For the text-containing cell, return its midpoint in (X, Y) coordinate format. 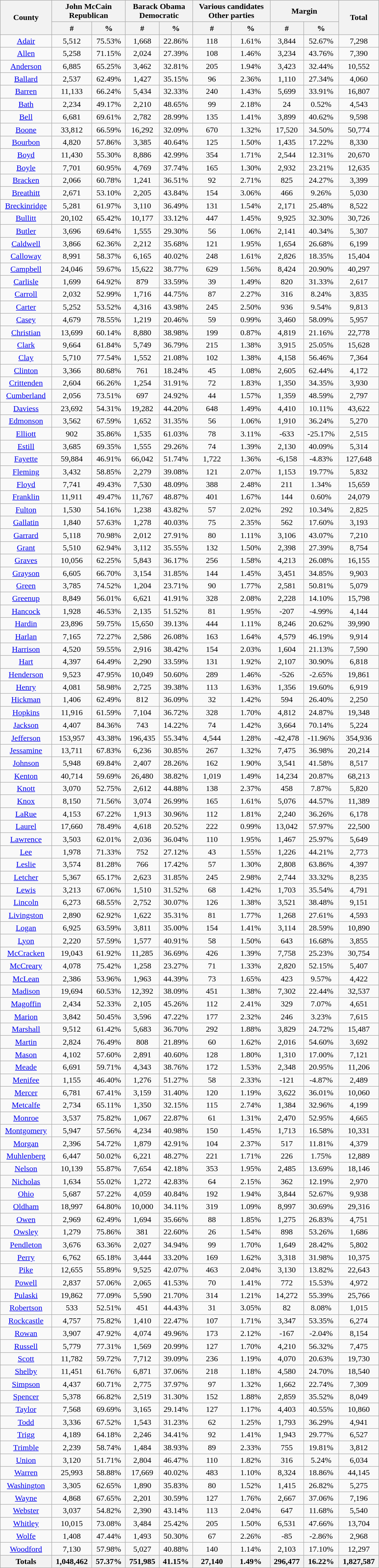
1,654 (287, 244)
Powell (26, 1283)
820 (287, 282)
57.59% (109, 940)
5,948 (72, 763)
2.18% (251, 104)
Garrard (26, 535)
Washington (26, 1485)
Lewis (26, 890)
64.49% (109, 662)
1,408 (72, 1536)
5,820 (359, 789)
1.43% (251, 92)
2,773 (359, 852)
25,766 (359, 1295)
31.23% (176, 1422)
18.86% (321, 1473)
2,671 (72, 193)
2,212 (142, 244)
2,752 (142, 903)
1,827,587 (359, 1561)
47.22% (176, 1017)
43.38% (109, 738)
12.19% (321, 1181)
Simpson (26, 1384)
Knott (26, 789)
8,991 (72, 256)
1.31% (251, 1118)
87 (212, 294)
3,696 (72, 231)
4,679 (72, 320)
1,978 (72, 852)
-526 (287, 674)
25,993 (72, 1473)
4,144 (359, 611)
6,531 (287, 1523)
2,107 (287, 662)
1,552 (142, 358)
30.07% (176, 903)
2,825 (359, 510)
Caldwell (26, 244)
812 (142, 700)
58.74% (109, 1447)
14.22% (176, 725)
7,530 (142, 484)
48.87% (176, 497)
648 (212, 408)
2.15% (251, 1181)
77.31% (109, 1346)
4,172 (359, 371)
76.49% (109, 1042)
32.09% (176, 130)
67 (212, 1536)
5,118 (72, 535)
Rockcastle (26, 1321)
Woodford (26, 1549)
120 (212, 1093)
-2.04% (321, 1333)
1,272 (142, 1181)
2,396 (72, 1143)
Bourbon (26, 142)
4,941 (359, 1422)
35.15% (176, 79)
41.15% (176, 1561)
Totals (26, 1561)
Hickman (26, 700)
53.52% (109, 307)
226 (287, 1156)
13,042 (287, 827)
7,568 (72, 1410)
192 (212, 1194)
2,130 (287, 446)
54.16% (109, 510)
58.85% (109, 472)
39.09% (176, 1359)
16,807 (359, 92)
6,762 (72, 1257)
41.58% (321, 763)
24.92% (176, 396)
-4.83% (321, 459)
Bath (26, 104)
62.25% (109, 560)
36.72% (176, 712)
3,154 (142, 573)
11,133 (72, 92)
7.07% (321, 1004)
5,407 (359, 966)
-633 (287, 434)
31.98% (321, 1257)
Grayson (26, 573)
2,605 (287, 371)
35.52% (321, 1397)
1,686 (359, 1232)
1,435 (287, 142)
3,915 (287, 345)
3,503 (72, 839)
66,042 (142, 459)
17.42% (176, 865)
743 (142, 725)
314 (212, 1295)
22.47% (176, 1321)
25.23% (321, 953)
1.83% (251, 383)
59.72% (109, 1359)
12,635 (359, 167)
11,206 (359, 1067)
426 (212, 953)
3,811 (142, 928)
1,910 (287, 421)
20,102 (72, 218)
7,104 (142, 712)
7,390 (359, 54)
61.92% (109, 953)
1,067 (142, 1118)
9.26% (321, 193)
256 (212, 560)
75.42% (109, 966)
3,685 (72, 446)
32.15% (176, 1105)
9,664 (72, 345)
2.32% (251, 1017)
7,121 (359, 1055)
57.56% (109, 1131)
2,239 (72, 1447)
594 (287, 700)
107 (212, 1321)
Madison (26, 991)
32.33% (176, 92)
2,234 (72, 104)
20.46% (176, 320)
11,911 (72, 497)
48.59% (321, 396)
10,049 (142, 674)
4,410 (287, 408)
66.70% (109, 573)
2,470 (287, 1118)
15.53% (321, 1283)
58.37% (109, 256)
7,309 (359, 1384)
772 (287, 1283)
67.83% (109, 750)
24,079 (359, 497)
96 (212, 79)
Clay (26, 358)
423 (287, 978)
Mercer (26, 1093)
162 (212, 763)
1,258 (142, 966)
Adair (26, 41)
Marion (26, 1017)
Butler (26, 231)
32.81% (176, 66)
61.76% (109, 1371)
2,407 (142, 763)
8,150 (72, 801)
1,279 (72, 1232)
22,643 (359, 1270)
16.58% (321, 1131)
2,024 (142, 54)
55.34% (176, 738)
125 (212, 142)
Ballard (26, 79)
16,155 (359, 560)
-167 (287, 1333)
Letcher (26, 877)
Taylor (26, 1410)
12,392 (142, 991)
5,510 (72, 548)
5,540 (359, 1511)
51.74% (176, 459)
62.92% (109, 915)
5,307 (359, 231)
Boyle (26, 167)
38.09% (176, 991)
49.47% (109, 497)
31.30% (176, 1397)
3,812 (359, 1447)
17.22% (321, 142)
2,201 (142, 1498)
21.16% (321, 332)
12.31% (321, 155)
1.10% (251, 1473)
1,928 (72, 611)
2.35% (251, 522)
20,670 (359, 155)
15,650 (142, 624)
4,868 (72, 1498)
2,612 (142, 789)
48.09% (176, 484)
9,525 (142, 1270)
1,543 (142, 1422)
17,660 (72, 827)
8,235 (359, 877)
11.68% (321, 1511)
1.18% (251, 1371)
3,074 (142, 801)
56.46% (321, 358)
-11.96% (321, 738)
362 (287, 1181)
5,710 (72, 358)
1.80% (251, 1055)
29.77% (321, 1435)
15,798 (359, 599)
172 (212, 1067)
4,812 (287, 712)
28.99% (176, 117)
8,324 (287, 1473)
447 (212, 218)
-85 (287, 1536)
3,692 (359, 1042)
2,065 (142, 1283)
517 (287, 1143)
1,415 (287, 1485)
6,691 (72, 1067)
1,219 (142, 320)
353 (212, 1169)
670 (212, 130)
5,030 (359, 193)
48.27% (176, 1156)
2.41% (251, 1004)
3,541 (287, 763)
3,829 (287, 1029)
Breathitt (26, 193)
Lincoln (26, 903)
2,970 (359, 1181)
23.27% (176, 966)
26.99% (176, 801)
5,434 (142, 92)
57.98% (109, 1549)
246 (287, 1017)
Owen (26, 1219)
59 (212, 320)
240 (212, 92)
1.33% (251, 966)
4,403 (287, 1410)
2,519 (142, 1397)
Hart (26, 662)
1,467 (287, 839)
30.69% (321, 1207)
13,704 (359, 1523)
3,165 (142, 1410)
26.68% (321, 244)
11.81% (321, 1143)
Harlan (26, 637)
50.81% (321, 586)
56.01% (109, 599)
9,512 (72, 1029)
5,749 (142, 345)
40.34% (321, 231)
9,914 (359, 637)
36.79% (176, 345)
Union (26, 1460)
2,485 (287, 1169)
Boyd (26, 155)
127,648 (359, 459)
9,938 (359, 1194)
Jackson (26, 725)
10,860 (359, 1410)
61.59% (109, 712)
15,404 (359, 256)
10,375 (359, 1257)
21.13% (321, 649)
3,114 (287, 928)
1,713 (287, 1131)
36.70% (176, 1029)
58.88% (109, 1473)
6,919 (359, 687)
10,000 (142, 1207)
Wolfe (26, 1536)
2,105 (142, 1004)
59.55% (109, 649)
8.08% (321, 1308)
Henderson (26, 674)
2,290 (142, 662)
199 (212, 332)
Muhlenberg (26, 1156)
3,112 (142, 548)
62.36% (109, 244)
Barren (26, 92)
Floyd (26, 484)
11,767 (142, 497)
Casey (26, 320)
Daviess (26, 408)
4,751 (359, 1219)
11,916 (72, 712)
1,943 (287, 1435)
3,159 (142, 1093)
Jessamine (26, 750)
401 (212, 497)
57.37% (109, 1561)
458 (287, 789)
38.98% (176, 332)
57.86% (109, 142)
3,521 (287, 903)
33.32% (321, 877)
75 (212, 522)
4,618 (142, 827)
Campbell (26, 269)
3.11% (251, 434)
1.08% (251, 371)
1,622 (142, 915)
1,048,462 (72, 1561)
5,224 (359, 725)
88 (212, 1219)
16.68% (321, 940)
5,027 (142, 1549)
1,649 (287, 1245)
3,423 (287, 66)
35.54% (321, 890)
Marshall (26, 1029)
46.53% (109, 611)
Shelby (26, 1371)
5,947 (72, 1131)
1.92% (251, 662)
29.26% (176, 446)
153,957 (72, 738)
2,103 (287, 1549)
5,683 (142, 1029)
7,196 (359, 1498)
78.55% (109, 320)
Whitley (26, 1523)
19,861 (359, 674)
72 (212, 383)
Crittenden (26, 383)
33.91% (321, 92)
2,141 (287, 231)
5,843 (142, 560)
11,451 (72, 1371)
3,451 (287, 573)
1,604 (287, 649)
1,668 (142, 41)
1,913 (142, 814)
1.65% (251, 978)
2,782 (142, 117)
7,701 (72, 167)
Livingston (26, 915)
236 (212, 1359)
21.70% (176, 1295)
1,356 (287, 687)
761 (142, 371)
61.84% (109, 345)
36.98% (321, 750)
3,676 (72, 1245)
19,348 (359, 712)
Barack ObamaDemocratic (159, 11)
Pendleton (26, 1245)
2.74% (251, 1105)
2,220 (72, 940)
0.52% (321, 104)
27.34% (321, 79)
13.82% (321, 1270)
Bracken (26, 180)
8.24% (321, 294)
9,925 (287, 218)
24.70% (321, 1371)
57.97% (321, 827)
20.90% (321, 269)
1.09% (251, 1207)
8,424 (287, 269)
Boone (26, 130)
17.10% (321, 1549)
2,434 (72, 1004)
44.75% (176, 294)
329 (287, 1004)
1,310 (287, 1055)
31 (212, 1308)
Fayette (26, 459)
67.65% (109, 1498)
Harrison (26, 649)
13,699 (72, 332)
Rowan (26, 1333)
Hancock (26, 611)
15,487 (359, 1029)
20,214 (359, 750)
71 (212, 966)
Trimble (26, 1447)
3,930 (359, 383)
McLean (26, 978)
26,480 (142, 776)
55.30% (109, 155)
50.45% (109, 1017)
73.51% (109, 396)
319 (212, 1207)
17,669 (142, 1473)
69.64% (109, 231)
42.91% (176, 1143)
40.03% (176, 522)
2.98% (251, 877)
173 (212, 1333)
5,252 (72, 307)
1.63% (251, 687)
354,936 (359, 738)
1,241 (142, 180)
135 (212, 117)
21.89% (176, 1042)
Total (359, 17)
12,655 (72, 1270)
52.99% (109, 294)
Graves (26, 560)
9.57% (321, 978)
647 (287, 1511)
24,046 (72, 269)
22,500 (359, 827)
Grant (26, 548)
-4.99% (321, 611)
3.05% (251, 1308)
35.66% (176, 1219)
42.83% (176, 1181)
20.63% (321, 1359)
1.57% (251, 396)
1,662 (287, 1384)
29.14% (176, 1410)
1.56% (251, 269)
Clark (26, 345)
643 (287, 940)
John McCainRepublican (89, 11)
1,879 (142, 1143)
61.42% (109, 1029)
-42,478 (287, 738)
Jefferson (26, 738)
898 (287, 1232)
5,270 (359, 421)
126 (212, 903)
15,659 (359, 484)
3,907 (72, 1333)
20.87% (321, 776)
3,432 (72, 472)
2,544 (287, 155)
2.50% (251, 307)
936 (287, 307)
78 (212, 434)
2,390 (142, 1511)
23.71% (176, 586)
4,972 (359, 1283)
4,316 (142, 307)
2,623 (142, 877)
Warren (26, 1473)
32.96% (321, 1105)
6,527 (359, 1435)
Lee (26, 852)
1,410 (142, 1321)
3,037 (72, 1511)
218 (212, 1371)
66.26% (109, 383)
2,808 (287, 865)
6,199 (359, 244)
Logan (26, 928)
17.60% (321, 522)
Pulaski (26, 1295)
44,145 (359, 1473)
1,722 (212, 459)
9,813 (359, 307)
102 (212, 358)
36.09% (176, 700)
-2.86% (321, 1536)
52.15% (321, 966)
629 (212, 269)
444 (212, 624)
4,665 (359, 1118)
2,171 (287, 206)
81.28% (109, 865)
4,213 (287, 560)
1.28% (251, 738)
221 (212, 1156)
Carter (26, 307)
55.02% (109, 1181)
4,819 (287, 332)
46.19% (321, 637)
2,205 (142, 193)
163 (212, 637)
36.51% (176, 180)
879 (142, 282)
Oldham (26, 1207)
466 (287, 193)
18.24% (176, 371)
7,302 (287, 991)
1,793 (287, 1422)
3,462 (142, 66)
3,366 (72, 371)
Trigg (26, 1435)
27.61% (321, 915)
Leslie (26, 865)
5.24% (321, 1460)
115 (212, 1105)
40.64% (176, 142)
3,213 (72, 890)
64.80% (109, 1207)
4,437 (72, 1384)
35.83% (176, 1485)
30.96% (176, 814)
1,254 (142, 383)
6,273 (72, 903)
6,274 (359, 1321)
4,059 (142, 1194)
53.35% (321, 1321)
8,517 (359, 763)
Christian (26, 332)
483 (212, 1473)
2.36% (251, 79)
Estill (26, 446)
2,240 (287, 814)
60.78% (109, 180)
47.44% (109, 1536)
40.09% (321, 446)
4,078 (72, 966)
25.48% (321, 206)
1,268 (287, 915)
3,318 (287, 1257)
152 (212, 1397)
8,522 (359, 206)
36.01% (321, 1093)
26.82% (321, 1485)
35.86% (109, 434)
388 (212, 484)
49.96% (176, 1333)
3,835 (359, 294)
28.59% (321, 928)
463 (212, 1270)
7,590 (359, 649)
19.60% (321, 687)
19,282 (142, 408)
Breckinridge (26, 206)
68.55% (109, 903)
3,336 (72, 1422)
59,884 (72, 459)
2,537 (72, 79)
42.18% (176, 1169)
49.43% (109, 484)
62.94% (109, 548)
38.82% (176, 776)
64.92% (109, 282)
1.90% (251, 763)
2,744 (287, 877)
1,155 (72, 1080)
5,779 (72, 1346)
150 (212, 1131)
4,544 (212, 738)
1.25% (251, 1422)
43.07% (321, 535)
4,189 (72, 1435)
14.10% (321, 599)
16.22% (321, 1561)
7,165 (72, 637)
4,757 (72, 1321)
34.11% (176, 1207)
Bullitt (26, 218)
2,890 (72, 915)
3,385 (142, 142)
697 (142, 396)
1,275 (287, 1219)
27.91% (176, 535)
McCracken (26, 953)
1,204 (142, 586)
4,158 (287, 358)
30,726 (359, 218)
66.59% (109, 130)
67.06% (109, 890)
354 (212, 155)
17,520 (287, 130)
1.64% (251, 637)
54.82% (109, 1511)
2.08% (251, 599)
45 (212, 371)
54.60% (321, 1042)
4,060 (359, 79)
2,348 (287, 1067)
44.21% (321, 852)
15,628 (359, 345)
2,228 (287, 599)
1,493 (142, 1536)
Monroe (26, 1118)
4,343 (142, 1067)
8,330 (359, 142)
26.40% (321, 700)
36.24% (321, 421)
41.53% (176, 1283)
1,484 (142, 1447)
2,725 (142, 687)
118 (212, 41)
55.39% (321, 1295)
3,460 (287, 320)
3,866 (72, 244)
52.75% (109, 789)
7,364 (359, 358)
222 (212, 827)
38.76% (176, 1067)
4,651 (359, 1004)
69.61% (109, 117)
50.30% (176, 1536)
7,298 (359, 41)
75.53% (109, 41)
-4.87% (321, 1080)
24 (287, 104)
30.59% (176, 1498)
27,140 (212, 1561)
34.85% (321, 573)
41.91% (176, 599)
4,379 (359, 1143)
138 (212, 789)
69.69% (109, 1410)
56.32% (321, 1346)
22.74% (321, 1384)
8,886 (142, 155)
Franklin (26, 497)
4,422 (359, 978)
62 (212, 1422)
1,569 (142, 1346)
1,634 (72, 1181)
71.56% (109, 801)
2.48% (251, 484)
63.59% (109, 928)
84.36% (109, 725)
35.55% (176, 548)
50.60% (176, 674)
10,890 (359, 928)
67.52% (109, 1422)
8,246 (287, 624)
Fleming (26, 472)
2,066 (72, 180)
3,537 (72, 1118)
70.14% (321, 725)
County (26, 17)
Laurel (26, 827)
Webster (26, 1511)
46.91% (109, 459)
40.84% (176, 1194)
12,889 (359, 1156)
70 (212, 1283)
4,234 (142, 1131)
4,102 (72, 1055)
68 (212, 890)
43.14% (176, 1511)
Wayne (26, 1498)
1.67% (251, 497)
36.49% (176, 206)
5,512 (72, 41)
1,963 (142, 978)
2,916 (142, 649)
2,604 (72, 383)
44.88% (176, 789)
32,537 (359, 991)
3,562 (72, 421)
Green (26, 586)
1,359 (287, 396)
28.42% (321, 1245)
Nicholas (26, 1181)
44 (212, 396)
36.69% (176, 953)
3,399 (359, 180)
2,515 (359, 434)
66.82% (109, 1397)
2,036 (142, 839)
69.84% (109, 763)
5,275 (359, 1485)
2,210 (142, 104)
54.72% (109, 1143)
59.71% (109, 1067)
19,730 (359, 1359)
77.54% (109, 358)
6,034 (359, 1460)
Anderson (26, 66)
26 (212, 1232)
36.26% (321, 814)
43,622 (359, 408)
-25.17% (321, 434)
78.49% (109, 827)
5,314 (359, 446)
43.98% (176, 307)
39.38% (176, 687)
7,741 (72, 484)
6,925 (72, 928)
23.21% (321, 167)
3,110 (142, 206)
3.23% (321, 1017)
65.25% (109, 66)
1.75% (321, 1156)
47.66% (321, 1523)
37.97% (176, 1384)
3,070 (72, 789)
36.17% (176, 560)
6,818 (359, 662)
18,540 (359, 1371)
67.41% (109, 1093)
Spencer (26, 1397)
Scott (26, 1359)
40.91% (176, 940)
7,130 (72, 1549)
55.89% (109, 1270)
1.34% (321, 484)
55.87% (109, 1169)
0.87% (251, 332)
10,331 (359, 1131)
4,081 (72, 687)
6,781 (72, 1093)
1.58% (251, 560)
51.71% (109, 1460)
52.51% (109, 1308)
11,389 (359, 801)
57.60% (109, 1055)
1,716 (142, 294)
2,968 (359, 1536)
60 (212, 1042)
3,842 (72, 1017)
14,272 (287, 1295)
33.12% (176, 218)
40,297 (359, 269)
6,885 (72, 66)
66.24% (109, 92)
1,276 (142, 1080)
20.95% (321, 1067)
42.99% (176, 155)
64.18% (109, 1435)
5,590 (142, 1295)
49.17% (109, 104)
25.05% (321, 345)
36.29% (321, 1422)
5,832 (359, 472)
38.42% (176, 649)
1,406 (72, 700)
30,754 (359, 953)
2,804 (142, 1460)
19.77% (321, 472)
10,552 (359, 66)
5,367 (72, 877)
8,997 (287, 1207)
2,891 (142, 1055)
Gallatin (26, 522)
61 (212, 1118)
22,778 (359, 332)
65.17% (109, 877)
766 (142, 865)
1.85% (251, 1219)
2.27% (251, 294)
Pike (26, 1270)
2,969 (72, 1219)
73.08% (109, 1523)
2,056 (72, 396)
Menifee (26, 1080)
10,177 (142, 218)
40.62% (321, 117)
65.42% (109, 218)
33,812 (72, 130)
6,621 (142, 599)
2,837 (72, 1283)
Hopkins (26, 712)
3,664 (287, 725)
67.59% (109, 421)
Margin (304, 11)
4,580 (287, 1371)
6,178 (359, 814)
44.57% (321, 801)
89 (212, 1447)
4,769 (142, 167)
32.30% (321, 218)
Lawrence (26, 839)
2,797 (359, 396)
5,076 (287, 801)
63.86% (321, 865)
46.40% (109, 1080)
128 (212, 1055)
23,896 (72, 624)
2,775 (142, 1384)
10,139 (72, 1169)
4,820 (72, 142)
64 (212, 1181)
29,316 (359, 1207)
25.97% (321, 839)
-121 (287, 1080)
3,130 (287, 1270)
1,530 (72, 510)
40.98% (176, 1131)
1.53% (251, 1067)
73 (212, 978)
46.47% (176, 1460)
Elliott (26, 434)
38.77% (176, 269)
35.31% (176, 915)
43 (212, 852)
20.62% (321, 624)
27.12% (176, 852)
8,049 (359, 1397)
-207 (287, 611)
20.52% (176, 827)
Greenup (26, 599)
6,871 (142, 1371)
Russell (26, 1346)
7,615 (359, 1017)
6,165 (142, 256)
Calloway (26, 256)
6,236 (142, 750)
9,903 (359, 573)
2,826 (287, 256)
2.26% (251, 1536)
Allen (26, 54)
30.90% (321, 662)
59.67% (109, 269)
43.82% (176, 510)
20.99% (176, 1346)
3,347 (287, 1321)
39,990 (359, 624)
1,510 (142, 890)
10,060 (359, 1093)
1.76% (251, 1498)
267 (212, 750)
97 (212, 1384)
69.35% (109, 446)
22.60% (176, 1232)
2,820 (287, 966)
53.26% (321, 1232)
68,213 (359, 776)
30.85% (176, 750)
9,523 (72, 674)
6,447 (72, 1156)
3,193 (359, 522)
755 (287, 1447)
72.27% (109, 637)
48.65% (176, 104)
51.27% (176, 1080)
52.33% (109, 1004)
44.20% (176, 408)
18,146 (359, 1169)
140 (212, 1549)
3,622 (287, 1093)
32.44% (321, 66)
71.33% (109, 852)
90 (212, 586)
7,712 (142, 1359)
12,297 (359, 1549)
39.13% (176, 624)
4,074 (142, 1333)
2,279 (142, 472)
3,120 (72, 1460)
3.06% (251, 193)
38.48% (321, 903)
31.52% (176, 890)
Mason (26, 1055)
3,855 (359, 940)
13.69% (321, 1169)
1,384 (287, 1105)
11,285 (142, 953)
60.53% (109, 991)
215 (212, 345)
132 (212, 548)
Edmonson (26, 421)
37.74% (176, 167)
1,694 (142, 1219)
4,791 (359, 890)
5,281 (72, 206)
1.14% (251, 1549)
2,734 (72, 1105)
40.60% (176, 1055)
-2.65% (321, 674)
1,703 (287, 890)
50,774 (359, 130)
808 (142, 1042)
1,652 (142, 421)
4,210 (287, 1346)
19,694 (72, 991)
7,210 (359, 535)
Montgomery (26, 1131)
2.03% (251, 649)
65.18% (109, 1257)
63.36% (109, 1245)
Meade (26, 1067)
1,699 (72, 282)
32 (212, 700)
3,106 (287, 535)
21.08% (176, 358)
Carroll (26, 294)
31.91% (176, 383)
4,070 (287, 1359)
3,574 (72, 865)
2,667 (287, 1498)
4,153 (72, 814)
169 (212, 1257)
Metcalfe (26, 1105)
533 (72, 1308)
177 (212, 1017)
6,605 (72, 573)
26.83% (321, 1219)
-6,158 (287, 459)
7,654 (142, 1169)
752 (142, 852)
60.95% (109, 167)
1,019 (212, 776)
47.95% (109, 674)
1,427 (142, 79)
34.94% (176, 1245)
18,997 (72, 1207)
3,444 (142, 1257)
4,407 (72, 725)
47.92% (109, 1333)
Clinton (26, 371)
7.87% (321, 789)
7,758 (287, 953)
8,154 (359, 1333)
65.11% (109, 1105)
2.71% (251, 180)
4,593 (359, 915)
Robertson (26, 1308)
3,785 (72, 586)
1.17% (251, 1410)
40.55% (321, 1410)
67.22% (109, 814)
Morgan (26, 1143)
1,110 (287, 79)
1,238 (142, 510)
2,135 (142, 611)
58.09% (321, 320)
77.09% (109, 1295)
562 (287, 522)
19,043 (72, 953)
43.84% (176, 193)
36.04% (176, 839)
Kenton (26, 776)
1.55% (251, 852)
5,378 (72, 1397)
24.72% (321, 1029)
2,027 (142, 1245)
381 (142, 1232)
2,246 (142, 1435)
3,899 (287, 117)
23,692 (72, 408)
3,484 (142, 1523)
33.20% (176, 1257)
44.39% (176, 978)
82 (287, 1308)
Carlisle (26, 282)
1.36% (251, 459)
34.35% (321, 383)
1.81% (251, 814)
11,782 (72, 1359)
1,153 (287, 472)
Owsley (26, 1232)
18.35% (321, 256)
5,699 (287, 92)
Perry (26, 1257)
22.87% (176, 1118)
2,386 (72, 978)
289 (212, 674)
Cumberland (26, 396)
Various candidatesOther parties (231, 11)
74.52% (109, 586)
2,250 (359, 700)
Bell (26, 117)
3,596 (142, 1017)
16,292 (142, 130)
19.81% (321, 1447)
Magoffin (26, 1004)
751,985 (142, 1561)
3,234 (287, 54)
6,221 (142, 1156)
5,802 (359, 1245)
4,579 (287, 637)
62.65% (109, 1485)
4,199 (359, 1105)
22.44% (321, 991)
2,016 (287, 1042)
11,430 (72, 155)
2,617 (359, 282)
80.68% (109, 371)
31.35% (176, 421)
35.68% (176, 244)
104 (212, 1143)
10.34% (321, 510)
14,234 (287, 776)
31.33% (321, 282)
2,398 (287, 548)
8,754 (359, 548)
45.26% (176, 1004)
2,581 (287, 586)
3,305 (72, 1485)
5,649 (359, 839)
35.00% (176, 928)
Ohio (26, 1194)
4,543 (359, 104)
1,535 (142, 434)
Lyon (26, 940)
1,226 (287, 852)
24.27% (321, 180)
60.14% (109, 332)
902 (72, 434)
25.42% (176, 1523)
108 (212, 54)
Henry (26, 687)
10.11% (321, 408)
Martin (26, 1042)
0.60% (321, 497)
2.07% (251, 472)
2.12% (251, 1333)
57.22% (109, 1194)
39 (212, 282)
58.98% (109, 687)
Todd (26, 1422)
43.76% (321, 54)
44.43% (176, 1308)
75.86% (109, 1232)
31.40% (176, 1093)
28.26% (176, 763)
McCreary (26, 966)
1,890 (142, 1485)
2,859 (287, 1397)
5,079 (359, 586)
40.88% (176, 1549)
51.52% (176, 611)
4,520 (72, 649)
50.02% (109, 1156)
211 (287, 484)
62.44% (321, 371)
29.30% (176, 231)
8,849 (72, 599)
57.63% (109, 522)
70.98% (109, 535)
10,056 (72, 560)
61.03% (176, 434)
52.95% (321, 1118)
2,586 (142, 637)
13,711 (72, 750)
1,840 (72, 522)
2,932 (287, 167)
1.82% (251, 1460)
59.75% (109, 624)
42.07% (176, 1270)
9,598 (359, 117)
9,151 (359, 903)
38.93% (176, 1447)
22.86% (176, 41)
62.01% (109, 839)
17.00% (321, 1055)
Fulton (26, 510)
Johnson (26, 763)
39.08% (176, 472)
71.15% (109, 54)
Knox (26, 801)
1,015 (359, 1308)
34.50% (321, 130)
53.10% (109, 193)
1.21% (251, 1295)
34.41% (176, 1435)
5,687 (72, 1194)
196,435 (142, 738)
248 (212, 256)
Nelson (26, 1169)
10,015 (72, 1523)
2,012 (142, 535)
2,824 (72, 1042)
60.71% (109, 1384)
LaRue (26, 814)
59.69% (109, 776)
54.31% (109, 408)
5,258 (72, 54)
296,477 (287, 1561)
57.06% (109, 1283)
24.87% (321, 712)
1.52% (251, 1485)
Hardin (26, 624)
5,957 (359, 320)
61.97% (109, 206)
2,489 (359, 1080)
15,622 (142, 269)
2.02% (251, 510)
53.96% (109, 978)
825 (287, 180)
6,681 (72, 117)
9.54% (321, 307)
1,577 (142, 940)
40,714 (72, 776)
8,880 (142, 332)
2,032 (72, 294)
1,278 (142, 522)
19,862 (72, 1295)
